Extract the (x, y) coordinate from the center of the cell holding the provided text.  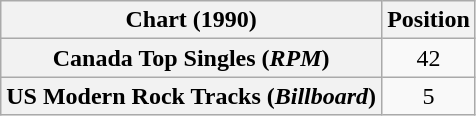
Chart (1990) (192, 20)
US Modern Rock Tracks (Billboard) (192, 96)
Canada Top Singles (RPM) (192, 58)
5 (429, 96)
42 (429, 58)
Position (429, 20)
